Return the [X, Y] coordinate for the center point of the cell that contains the specified text.  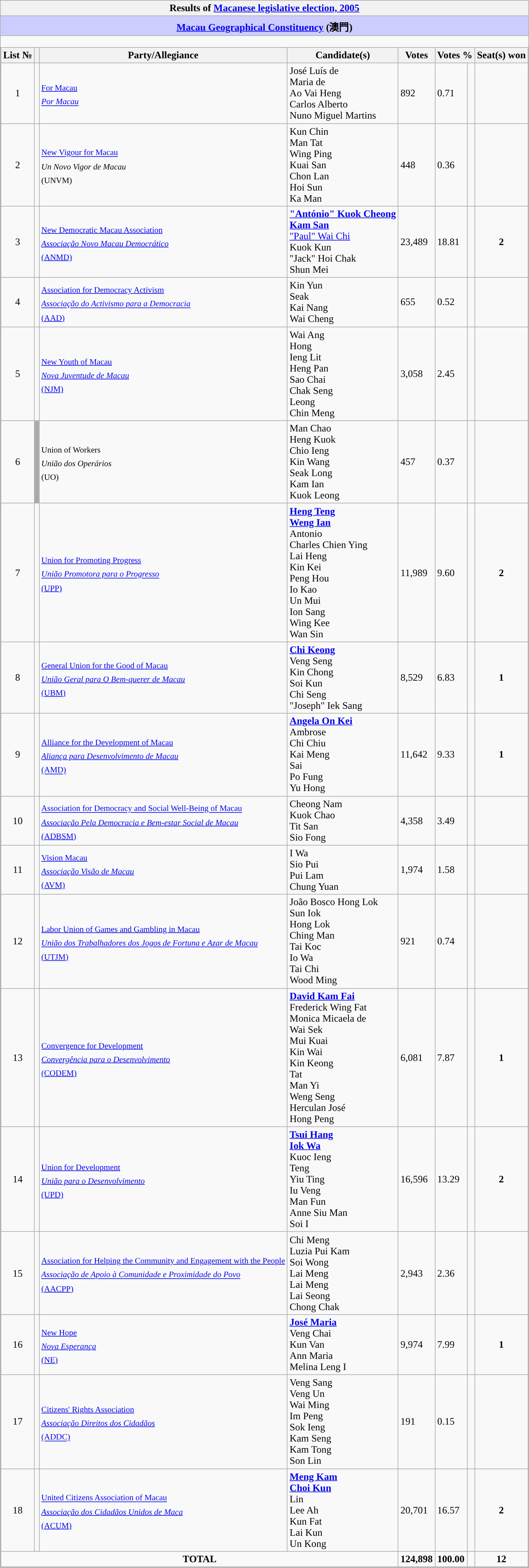
List № [17, 55]
Man Chao Heng Kuok Chio Ieng Kin Wang Seak Long Kam Ian Kuok Leong [343, 462]
Party/Allegiance [163, 55]
Labor Union of Games and Gambling in MacauUnião dos Trabalhadores dos Jogos de Fortuna e Azar de Macau(UTJM) [163, 941]
10 [17, 821]
Meng Kam Choi Kun Lin Lee Ah Kun Fat Lai Kun Un Kong [343, 1510]
Tsui Hang Iok Wa Kuoc Ieng Teng Yiu Ting Iu Veng Man FunAnne Siu Man Soi I [343, 1179]
Chi MengLuzia Pui Kam Soi Wong Lai Meng Lai Meng Lai Seong Chong Chak [343, 1273]
4,358 [416, 821]
Kin Yun Seak Kai Nang Wai Cheng [343, 303]
New Democratic Macau AssociationAssociação Novo Macau Democrático(ANMD) [163, 242]
"António" Kuok Cheong Kam San"Paul" Wai Chi Kuok Kun"Jack" Hoi Chak Shun Mei [343, 242]
Citizens' Rights AssociationAssociação Direitos dos Cidadãos(ADDC) [163, 1422]
16.57 [451, 1510]
Vision MacauAssociação Visão de Macau(AVM) [163, 870]
9.60 [451, 573]
124,898 [416, 1559]
7 [17, 573]
892 [416, 93]
For MacauPor Macau [163, 93]
9,974 [416, 1344]
New Vigour for MacauUn Novo Vigor de Macau(UNVM) [163, 164]
Angela On KeiAmbrose Chi Chiu Kai Meng Sai Po Fung Yu Hong [343, 755]
921 [416, 941]
448 [416, 164]
New Youth of MacauNova Juventude de Macau(NJM) [163, 374]
Candidate(s) [343, 55]
20,701 [416, 1510]
9.33 [451, 755]
Association for Democracy and Social Well-Being of MacauAssociação Pela Democracia e Bem-estar Social de Macau(ADBSM) [163, 821]
David Kam FaiFrederick Wing FatMonica Micaela de Wai Sek Mui Kuai Kin Wai Kin Keong Tat Man Yi Weng SengHerculan José Hong Peng [343, 1057]
100.00 [451, 1559]
15 [17, 1273]
13 [17, 1057]
Kun Chin Man Tat Wing Ping Kuai San Chon Lan Hoi Sun Ka Man [343, 164]
José Luís de Maria de Ao Vai HengCarlos Alberto Nuno Miguel Martins [343, 93]
655 [416, 303]
Union for Promoting ProgressUnião Promotora para o Progresso(UPP) [163, 573]
11,989 [416, 573]
0.37 [451, 462]
Votes [416, 55]
6.83 [451, 678]
23,489 [416, 242]
1,974 [416, 870]
General Union for the Good of MacauUnião Geral para O Bem-querer de Macau(UBM) [163, 678]
Union of WorkersUnião dos Operários(UO) [163, 462]
457 [416, 462]
Veng Sang Veng Un Wai Ming Im Peng Sok Ieng Kam Seng Kam Tong Son Lin [343, 1422]
Association for Democracy ActivismAssociação do Activismo para a Democracia(AAD) [163, 303]
16 [17, 1344]
16,596 [416, 1179]
Macau Geographical Constituency (澳門) [264, 26]
3.49 [451, 821]
5 [17, 374]
1.58 [451, 870]
8,529 [416, 678]
2.45 [451, 374]
0.74 [451, 941]
Union for DevelopmentUnião para o Desenvolvimento(UPD) [163, 1179]
3 [17, 242]
6 [17, 462]
18 [17, 1510]
Chi Keong Veng Seng Kin Chong Soi Kun Chi Seng"Joseph" Iek Sang [343, 678]
7.87 [451, 1057]
Cheong Nam Kuok Chao Tit San Sio Fong [343, 821]
6,081 [416, 1057]
0.15 [451, 1422]
8 [17, 678]
Wai Ang Hong Ieng Lit Heng Pan Sao Chai Chak Seng Leong Chin Meng [343, 374]
Results of Macanese legislative election, 2005 [264, 8]
Votes % [455, 55]
United Citizens Association of MacauAssociação dos Cidadãos Unidos de Maca(ACUM) [163, 1510]
14 [17, 1179]
11,642 [416, 755]
11 [17, 870]
0.52 [451, 303]
Convergence for DevelopmentConvergência para o Desenvolvimento(CODEM) [163, 1057]
Association for Helping the Community and Engagement with the PeopleAssociação de Apoio à Comunidade e Proximidade do Povo(AACPP) [163, 1273]
4 [17, 303]
New HopeNova Esperança(NE) [163, 1344]
13.29 [451, 1179]
Heng Teng Weng IanAntonio Charles Chien Ying Lai Heng Kin Kei Peng Hou Io Kao Un Mui Ion Sang Wing Kee Wan Sin [343, 573]
Alliance for the Development of MacauAliança para Desenvolvimento de Macau(AMD) [163, 755]
José Maria Veng Chai Kun Van Ann Maria Melina Leng I [343, 1344]
Seat(s) won [501, 55]
I Wa Sio Pui Pui Lam Chung Yuan [343, 870]
191 [416, 1422]
TOTAL [199, 1559]
0.71 [451, 93]
17 [17, 1422]
18.81 [451, 242]
7.99 [451, 1344]
0.36 [451, 164]
2.36 [451, 1273]
2,943 [416, 1273]
João Bosco Hong Lok Sun Iok Hong Lok Ching Man Tai Koc Io Wa Tai Chi Wood Ming [343, 941]
9 [17, 755]
3,058 [416, 374]
